Determine the [x, y] coordinate at the center of the cell enclosing the given text.  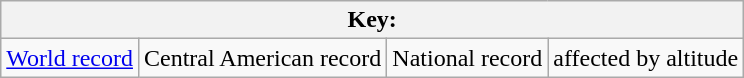
World record [70, 58]
National record [468, 58]
affected by altitude [646, 58]
Central American record [262, 58]
Key: [372, 20]
